Capture the cell that displays the provided text and extract its [x, y] central coordinate. 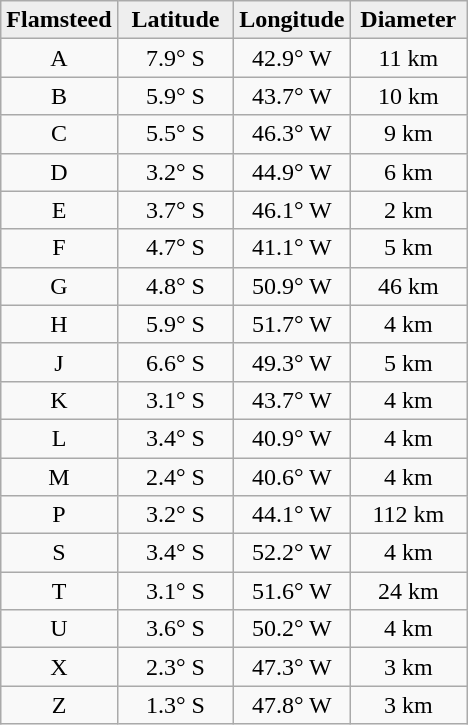
2 km [408, 210]
A [59, 58]
42.9° W [292, 58]
4.8° S [175, 286]
M [59, 477]
47.8° W [292, 705]
46.3° W [292, 134]
46 km [408, 286]
4.7° S [175, 248]
C [59, 134]
11 km [408, 58]
24 km [408, 591]
T [59, 591]
52.2° W [292, 553]
2.4° S [175, 477]
47.3° W [292, 667]
44.9° W [292, 172]
X [59, 667]
1.3° S [175, 705]
P [59, 515]
Longitude [292, 20]
41.1° W [292, 248]
E [59, 210]
51.6° W [292, 591]
3.7° S [175, 210]
B [59, 96]
3.6° S [175, 629]
46.1° W [292, 210]
6 km [408, 172]
10 km [408, 96]
50.9° W [292, 286]
51.7° W [292, 324]
Z [59, 705]
L [59, 438]
40.9° W [292, 438]
S [59, 553]
Flamsteed [59, 20]
D [59, 172]
H [59, 324]
J [59, 362]
F [59, 248]
9 km [408, 134]
6.6° S [175, 362]
Latitude [175, 20]
40.6° W [292, 477]
7.9° S [175, 58]
5.5° S [175, 134]
50.2° W [292, 629]
G [59, 286]
49.3° W [292, 362]
U [59, 629]
112 km [408, 515]
K [59, 400]
44.1° W [292, 515]
Diameter [408, 20]
2.3° S [175, 667]
